From the cell containing the given text, extract its center point as (x, y) coordinate. 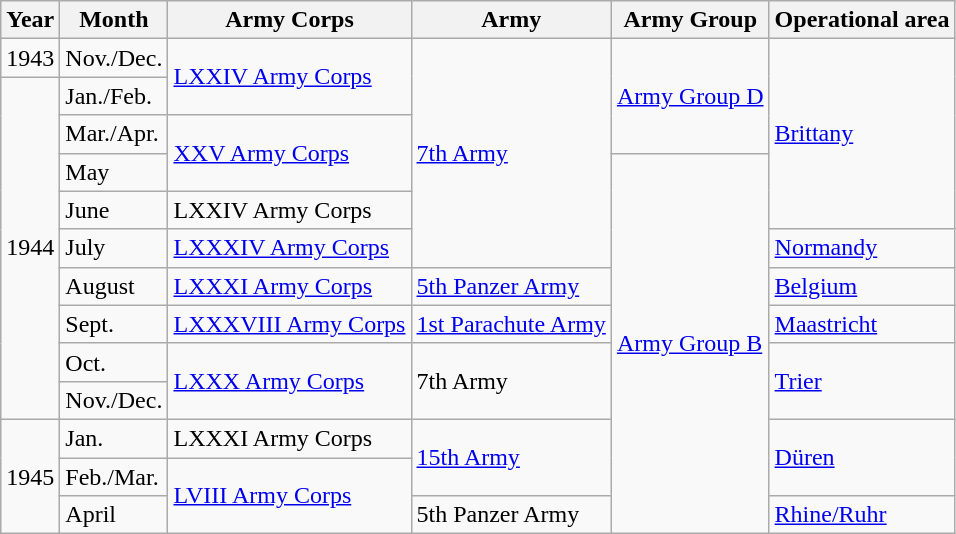
May (114, 172)
Düren (862, 457)
LXXXVIII Army Corps (290, 324)
Trier (862, 381)
XXV Army Corps (290, 153)
July (114, 248)
LVIII Army Corps (290, 496)
Sept. (114, 324)
April (114, 515)
Normandy (862, 248)
Army (511, 20)
1st Parachute Army (511, 324)
Belgium (862, 286)
LXXXIV Army Corps (290, 248)
Oct. (114, 362)
LXXX Army Corps (290, 381)
Jan. (114, 438)
Jan./Feb. (114, 96)
June (114, 210)
Year (30, 20)
Maastricht (862, 324)
15th Army (511, 457)
Brittany (862, 134)
Operational area (862, 20)
Army Group (690, 20)
1944 (30, 248)
1943 (30, 58)
1945 (30, 476)
Army Group D (690, 96)
Mar./Apr. (114, 134)
Army Group B (690, 344)
Army Corps (290, 20)
Month (114, 20)
Feb./Mar. (114, 477)
Rhine/Ruhr (862, 515)
August (114, 286)
